Return the [X, Y] coordinate for the center point of the cell that contains the specified text.  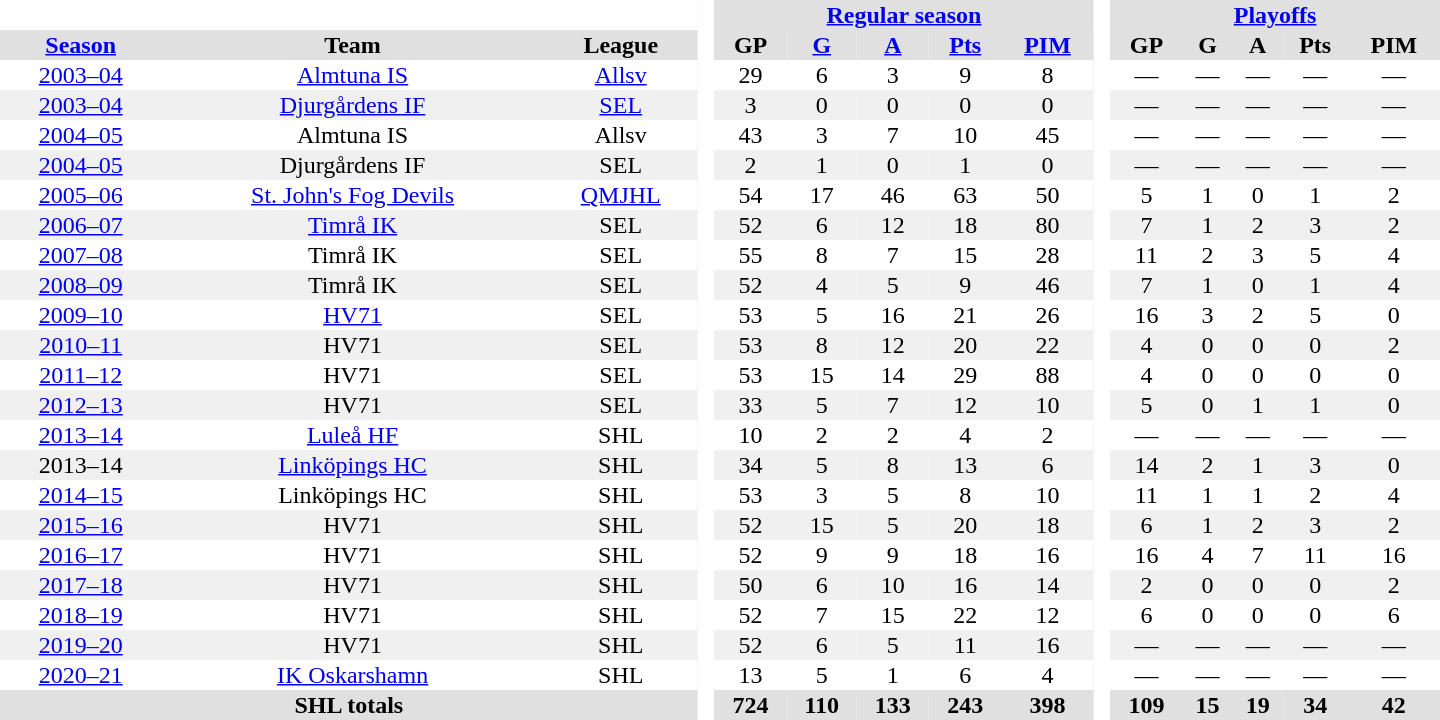
2011–12 [80, 375]
2008–09 [80, 285]
2009–10 [80, 315]
724 [750, 705]
17 [822, 195]
Season [80, 45]
2016–17 [80, 555]
88 [1047, 375]
63 [965, 195]
2018–19 [80, 615]
133 [893, 705]
33 [750, 405]
54 [750, 195]
Playoffs [1275, 15]
Team [352, 45]
SHL totals [349, 705]
43 [750, 135]
2010–11 [80, 345]
42 [1394, 705]
2006–07 [80, 225]
110 [822, 705]
26 [1047, 315]
2020–21 [80, 675]
St. John's Fog Devils [352, 195]
28 [1047, 255]
109 [1146, 705]
League [621, 45]
19 [1258, 705]
55 [750, 255]
243 [965, 705]
QMJHL [621, 195]
45 [1047, 135]
2014–15 [80, 495]
Luleå HF [352, 435]
2005–06 [80, 195]
2019–20 [80, 645]
398 [1047, 705]
2012–13 [80, 405]
2007–08 [80, 255]
21 [965, 315]
Regular season [904, 15]
2017–18 [80, 585]
2015–16 [80, 525]
IK Oskarshamn [352, 675]
80 [1047, 225]
